Search for the cell housing the specified text and yield its (X, Y) center coordinate. 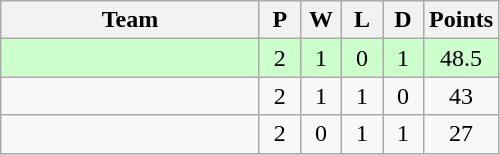
43 (462, 96)
Team (130, 20)
48.5 (462, 58)
L (362, 20)
W (320, 20)
Points (462, 20)
27 (462, 134)
D (402, 20)
P (280, 20)
